Scan for the cell matching the given text and deliver its [x, y] coordinate at center. 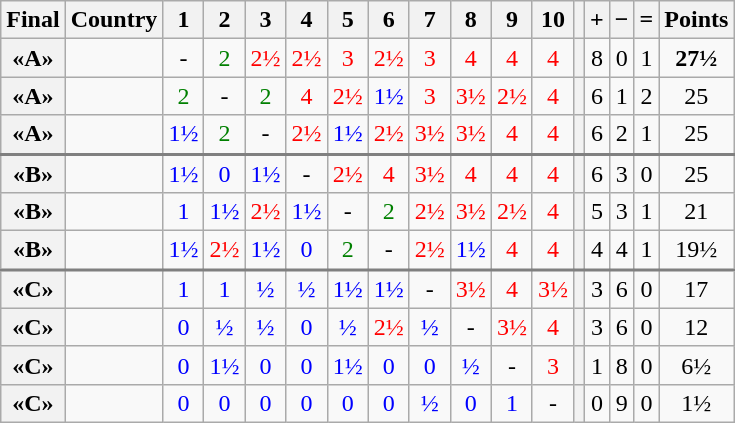
Country [114, 20]
12 [696, 327]
10 [552, 20]
7 [430, 20]
− [622, 20]
19½ [696, 250]
Points [696, 20]
17 [696, 288]
Final [33, 20]
+ [598, 20]
27½ [696, 58]
= [646, 20]
6½ [696, 365]
21 [696, 212]
